Scan for the cell matching the given text and deliver its (X, Y) coordinate at center. 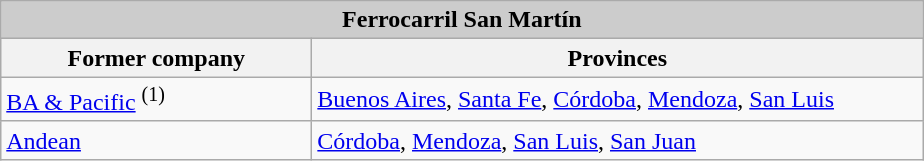
Andean (156, 140)
Ferrocarril San Martín (462, 20)
Former company (156, 58)
Córdoba, Mendoza, San Luis, San Juan (618, 140)
Provinces (618, 58)
Buenos Aires, Santa Fe, Córdoba, Mendoza, San Luis (618, 100)
BA & Pacific (1) (156, 100)
